Identify which cell holds the provided text, then report its (X, Y) central coordinate. 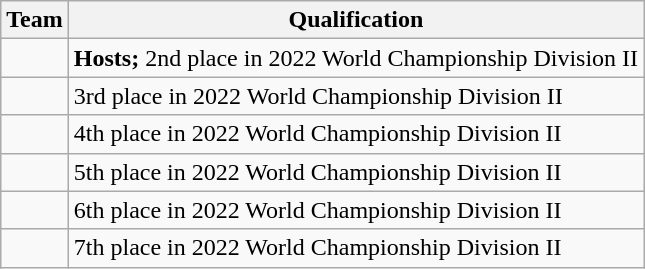
4th place in 2022 World Championship Division II (356, 134)
5th place in 2022 World Championship Division II (356, 172)
Qualification (356, 20)
6th place in 2022 World Championship Division II (356, 210)
7th place in 2022 World Championship Division II (356, 248)
Hosts; 2nd place in 2022 World Championship Division II (356, 58)
3rd place in 2022 World Championship Division II (356, 96)
Team (35, 20)
